Provide the (x, y) coordinate of the cell's center where the given text is located.  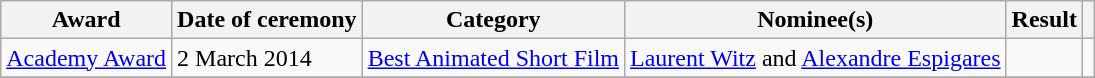
Laurent Witz and Alexandre Espigares (816, 58)
Category (493, 20)
Academy Award (86, 58)
Result (1044, 20)
Nominee(s) (816, 20)
Award (86, 20)
Best Animated Short Film (493, 58)
Date of ceremony (268, 20)
2 March 2014 (268, 58)
